Output the [X, Y] coordinate of the center of the cell containing the given text.  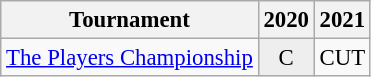
The Players Championship [130, 58]
C [286, 58]
2020 [286, 20]
Tournament [130, 20]
CUT [342, 58]
2021 [342, 20]
